Capture the cell that displays the provided text and extract its [X, Y] central coordinate. 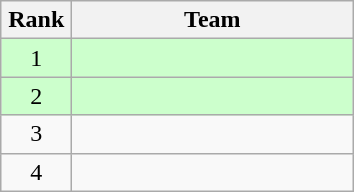
1 [36, 58]
Rank [36, 20]
3 [36, 134]
2 [36, 96]
4 [36, 172]
Team [212, 20]
